Scan for the cell matching the given text and deliver its (x, y) coordinate at center. 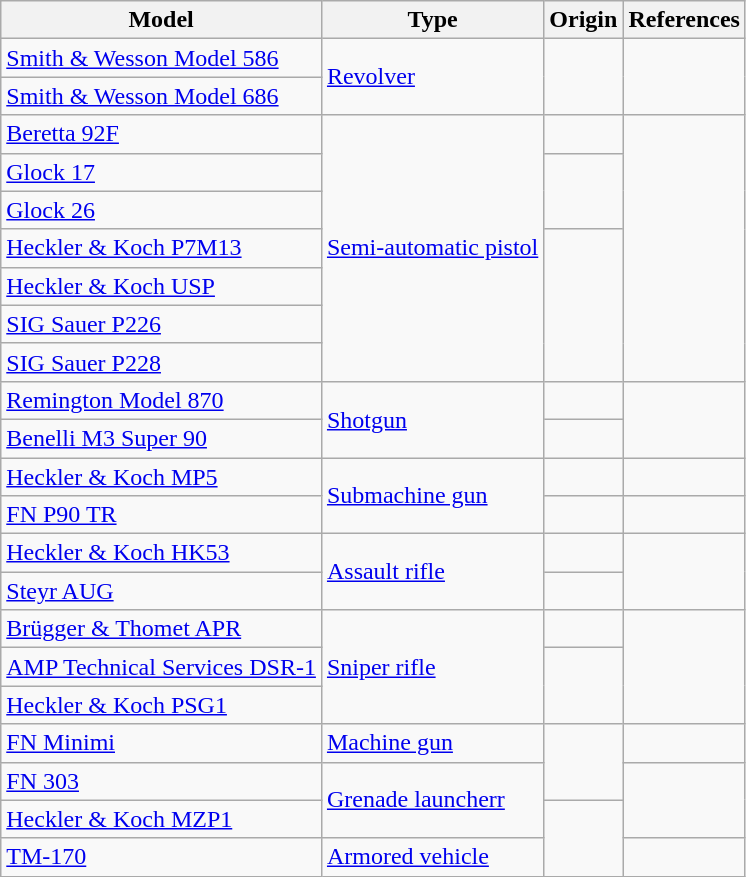
Glock 17 (162, 172)
Heckler & Koch MZP1 (162, 819)
FN 303 (162, 781)
Grenade launcherr (432, 800)
SIG Sauer P228 (162, 362)
Shotgun (432, 419)
Sniper rifle (432, 667)
Armored vehicle (432, 857)
Beretta 92F (162, 134)
Brügger & Thomet APR (162, 629)
Heckler & Koch P7M13 (162, 248)
Semi-automatic pistol (432, 248)
Revolver (432, 77)
Submachine gun (432, 496)
References (684, 20)
Remington Model 870 (162, 400)
Assault rifle (432, 572)
FN P90 TR (162, 515)
Steyr AUG (162, 591)
TM-170 (162, 857)
Heckler & Koch USP (162, 286)
Heckler & Koch MP5 (162, 477)
Benelli M3 Super 90 (162, 438)
Type (432, 20)
Glock 26 (162, 210)
SIG Sauer P226 (162, 324)
Heckler & Koch PSG1 (162, 705)
FN Minimi (162, 743)
Origin (584, 20)
Machine gun (432, 743)
AMP Technical Services DSR-1 (162, 667)
Smith & Wesson Model 586 (162, 58)
Smith & Wesson Model 686 (162, 96)
Heckler & Koch HK53 (162, 553)
Model (162, 20)
